Return (X, Y) of the center of cell containing provided text 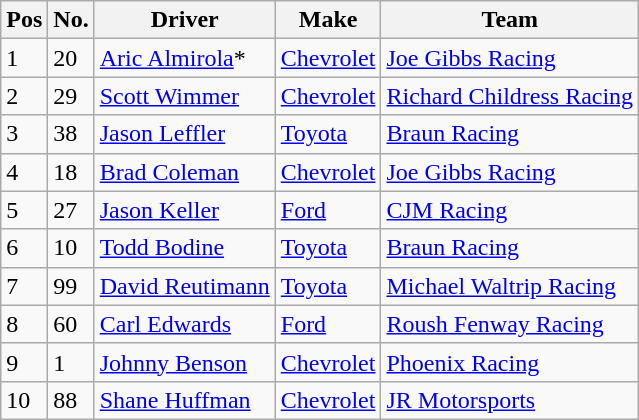
Driver (184, 20)
Todd Bodine (184, 248)
9 (24, 362)
3 (24, 134)
Johnny Benson (184, 362)
Shane Huffman (184, 400)
29 (71, 96)
4 (24, 172)
18 (71, 172)
60 (71, 324)
Phoenix Racing (510, 362)
No. (71, 20)
5 (24, 210)
7 (24, 286)
6 (24, 248)
Jason Keller (184, 210)
David Reutimann (184, 286)
JR Motorsports (510, 400)
38 (71, 134)
8 (24, 324)
Aric Almirola* (184, 58)
CJM Racing (510, 210)
Carl Edwards (184, 324)
88 (71, 400)
Pos (24, 20)
Jason Leffler (184, 134)
Team (510, 20)
Brad Coleman (184, 172)
Michael Waltrip Racing (510, 286)
27 (71, 210)
2 (24, 96)
Roush Fenway Racing (510, 324)
Scott Wimmer (184, 96)
Richard Childress Racing (510, 96)
99 (71, 286)
Make (328, 20)
20 (71, 58)
